Identify which cell holds the provided text, then report its (X, Y) central coordinate. 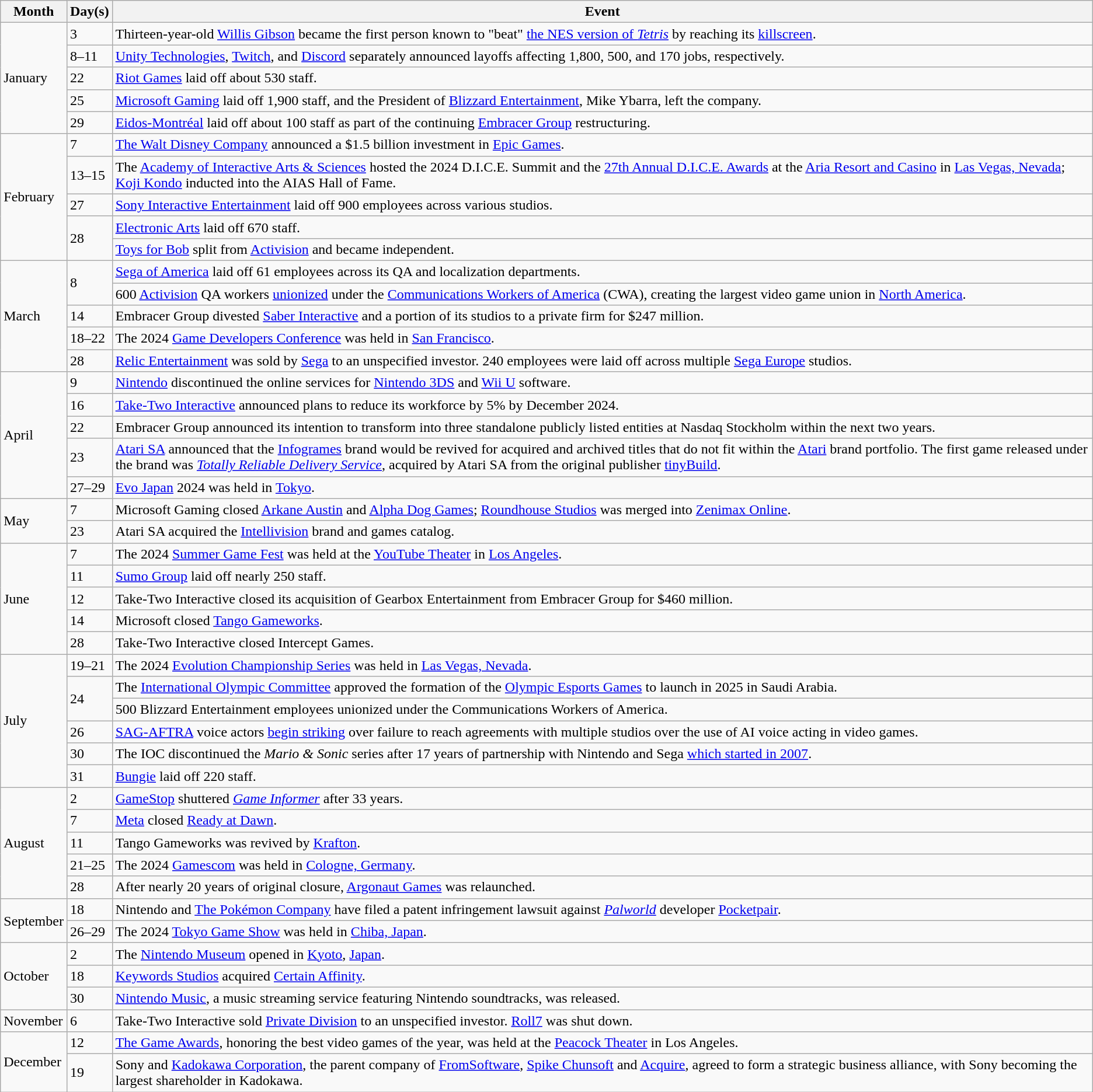
9 (89, 383)
Event (603, 12)
19–21 (89, 665)
October (34, 976)
Day(s) (89, 12)
Embracer Group announced its intention to transform into three standalone publicly listed entities at Nasdaq Stockholm within the next two years. (603, 427)
September (34, 920)
26 (89, 732)
Sega of America laid off 61 employees across its QA and localization departments. (603, 271)
3 (89, 34)
18–22 (89, 339)
August (34, 843)
The 2024 Tokyo Game Show was held in Chiba, Japan. (603, 931)
Eidos-Montréal laid off about 100 staff as part of the continuing Embracer Group restructuring. (603, 123)
Riot Games laid off about 530 staff. (603, 78)
Take-Two Interactive sold Private Division to an unspecified investor. Roll7 was shut down. (603, 1021)
November (34, 1021)
Bungie laid off 220 staff. (603, 776)
Tango Gameworks was revived by Krafton. (603, 843)
June (34, 598)
Month (34, 12)
Atari SA acquired the Intellivision brand and games catalog. (603, 532)
May (34, 521)
16 (89, 405)
600 Activision QA workers unionized under the Communications Workers of America (CWA), creating the largest video game union in North America. (603, 294)
February (34, 197)
January (34, 78)
March (34, 316)
April (34, 435)
Toys for Bob split from Activision and became independent. (603, 249)
Microsoft closed Tango Gameworks. (603, 620)
Thirteen-year-old Willis Gibson became the first person known to "beat" the NES version of Tetris by reaching its killscreen. (603, 34)
The 2024 Game Developers Conference was held in San Francisco. (603, 339)
The IOC discontinued the Mario & Sonic series after 17 years of partnership with Nintendo and Sega which started in 2007. (603, 754)
Unity Technologies, Twitch, and Discord separately announced layoffs affecting 1,800, 500, and 170 jobs, respectively. (603, 56)
December (34, 1062)
Take-Two Interactive closed Intercept Games. (603, 643)
The Walt Disney Company announced a $1.5 billion investment in Epic Games. (603, 145)
After nearly 20 years of original closure, Argonaut Games was relaunched. (603, 887)
24 (89, 699)
8–11 (89, 56)
26–29 (89, 931)
27–29 (89, 487)
Sumo Group laid off nearly 250 staff. (603, 576)
Relic Entertainment was sold by Sega to an unspecified investor. 240 employees were laid off across multiple Sega Europe studios. (603, 361)
13–15 (89, 175)
8 (89, 282)
The Game Awards, honoring the best video games of the year, was held at the Peacock Theater in Los Angeles. (603, 1043)
Nintendo and The Pokémon Company have filed a patent infringement lawsuit against Palworld developer Pocketpair. (603, 909)
500 Blizzard Entertainment employees unionized under the Communications Workers of America. (603, 710)
29 (89, 123)
The International Olympic Committee approved the formation of the Olympic Esports Games to launch in 2025 in Saudi Arabia. (603, 688)
GameStop shuttered Game Informer after 33 years. (603, 798)
27 (89, 205)
The 2024 Evolution Championship Series was held in Las Vegas, Nevada. (603, 665)
21–25 (89, 865)
Electronic Arts laid off 670 staff. (603, 227)
19 (89, 1073)
The Nintendo Museum opened in Kyoto, Japan. (603, 954)
July (34, 720)
6 (89, 1021)
Microsoft Gaming closed Arkane Austin and Alpha Dog Games; Roundhouse Studios was merged into Zenimax Online. (603, 510)
Take-Two Interactive closed its acquisition of Gearbox Entertainment from Embracer Group for $460 million. (603, 598)
31 (89, 776)
Sony Interactive Entertainment laid off 900 employees across various studios. (603, 205)
Embracer Group divested Saber Interactive and a portion of its studios to a private firm for $247 million. (603, 316)
Meta closed Ready at Dawn. (603, 821)
Nintendo discontinued the online services for Nintendo 3DS and Wii U software. (603, 383)
The 2024 Summer Game Fest was held at the YouTube Theater in Los Angeles. (603, 554)
Keywords Studios acquired Certain Affinity. (603, 976)
The 2024 Gamescom was held in Cologne, Germany. (603, 865)
SAG-AFTRA voice actors begin striking over failure to reach agreements with multiple studios over the use of AI voice acting in video games. (603, 732)
Microsoft Gaming laid off 1,900 staff, and the President of Blizzard Entertainment, Mike Ybarra, left the company. (603, 100)
Nintendo Music, a music streaming service featuring Nintendo soundtracks, was released. (603, 998)
Take-Two Interactive announced plans to reduce its workforce by 5% by December 2024. (603, 405)
Evo Japan 2024 was held in Tokyo. (603, 487)
25 (89, 100)
